Determine the [x, y] coordinate at the center of the cell enclosing the given text.  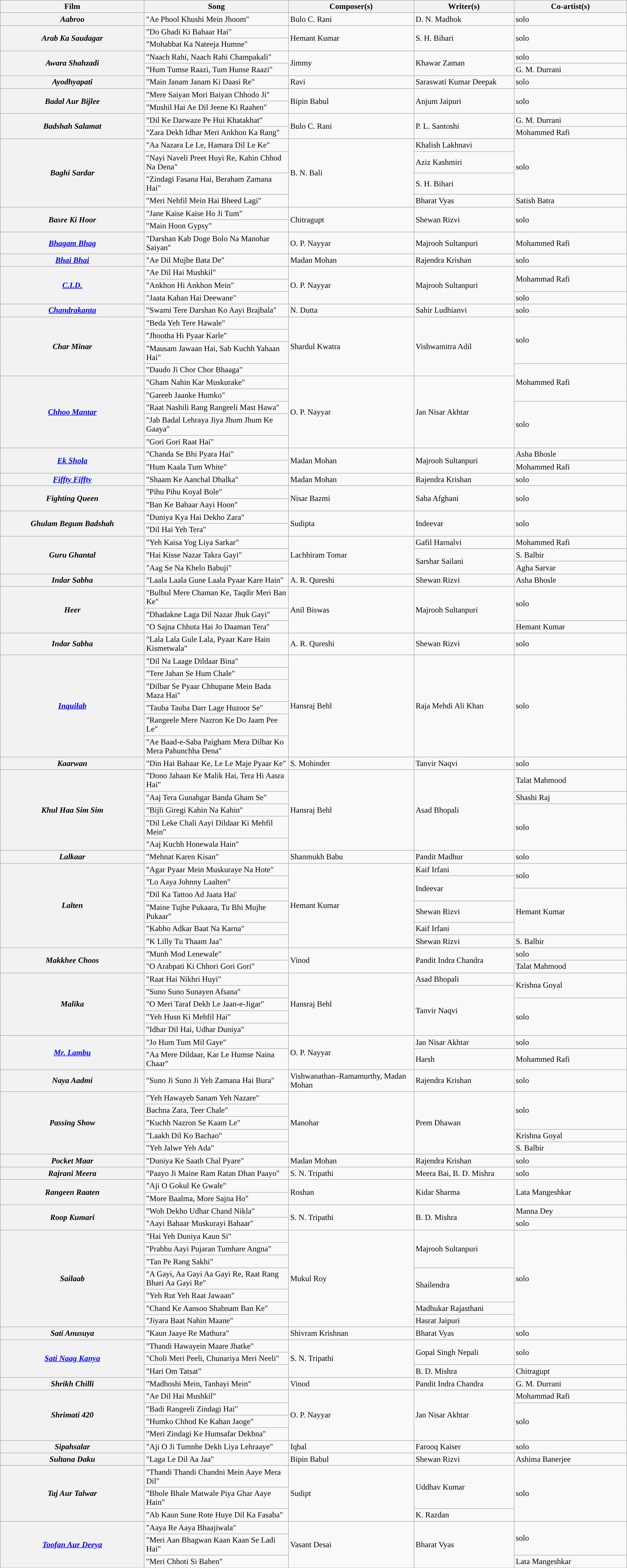
"Tere Jahan Se Hum Chale" [216, 674]
Sipahsalar [72, 1447]
Badal Aur Bijlee [72, 101]
"Mausam Jawaan Hai, Sab Kuchh Yahaan Hai" [216, 353]
"O Meri Taraf Dekh Le Jaan-e-Jigar" [216, 1004]
"Aag Se Na Khelo Babuji" [216, 567]
"Bulbul Mere Chaman Ke, Taqdir Meri Ban Ke" [216, 597]
"A Gayi, Aa Gayi Aa Gayi Re, Raat Rang Bhari Aa Gayi Re" [216, 1278]
Pandit Madhur [464, 857]
Anil Biswas [351, 609]
"O Sajna Chhuta Hai Jo Daaman Tera" [216, 627]
Taj Aur Talwar [72, 1493]
Jimmy [351, 63]
Agha Sarvar [570, 567]
Vishwamitra Adil [464, 346]
"Ab Kaun Sune Rote Huye Dil Ka Fasaba" [216, 1515]
"Raat Nashili Rang Rangeeli Mast Hawa" [216, 408]
"Dil Hai Yeh Tera" [216, 530]
Toofan Aur Deeya [72, 1545]
"Meri Zindagi Ke Humsafar Dekhna" [216, 1434]
"Gareeb Jaanke Humko" [216, 395]
Inquilab [72, 706]
Malika [72, 1004]
Lalkaar [72, 857]
"Hari Om Tatsat" [216, 1371]
Vishwanathan–Ramamurthy, Madan Mohan [351, 1081]
"Aaj Tera Gunahgar Banda Gham Se" [216, 797]
"Choli Meri Peeli, Chunariya Meri Neeli" [216, 1359]
"Dhadakne Laga Dil Nazar Jhuk Gayi" [216, 614]
Mr. Lambu [72, 1053]
"Ae Dil Mujhe Bata De" [216, 260]
Chandrakanta [72, 310]
"Aayi Bahaar Muskurayi Bahaar" [216, 1224]
N. Dutta [351, 310]
"Yeh Kaisa Yog Liya Sarkar" [216, 542]
Sarshar Sailani [464, 561]
"Shaam Ke Aanchal Dhalka" [216, 479]
"Paayo Ji Maine Ram Ratan Dhan Paayo" [216, 1173]
"Jo Hum Tum Mil Gaye" [216, 1042]
P. L. Santoshi [464, 126]
"Mushil Hai Ae Dil Jeene Ki Raahen" [216, 107]
Guru Ghantal [72, 555]
"Mehnat Karen Kisan" [216, 857]
"Nayi Naveli Preet Huyi Re, Kahin Chhod Na Dena" [216, 162]
Saba Afghani [464, 498]
"Kuchh Nazron Se Kaam Le" [216, 1123]
Aziz Kashmiri [464, 162]
"Gham Nahin Kar Muskurake" [216, 382]
"Bhole Bhale Matwale Piya Ghar Aaye Hain" [216, 1498]
"Main Janam Janam Ki Daasi Re" [216, 82]
"Ban Ke Bahaar Aayi Hoon" [216, 505]
Pocket Maar [72, 1161]
Char Minar [72, 346]
Awara Shahzadi [72, 63]
"Hum Tumse Raazi, Tum Hunse Raazi" [216, 69]
Lalten [72, 905]
"Dil Na Laage Dildaar Bina" [216, 661]
Meera Bai, B. D. Mishra [464, 1173]
"Main Hoon Gypsy" [216, 226]
Heer [72, 609]
"Aji O Gokul Ke Gwale" [216, 1186]
"Badi Rangeeli Zindagi Hai" [216, 1409]
"Madhoshi Mein, Tanhayi Mein" [216, 1384]
Co-artist(s) [570, 7]
Hasrat Jaipuri [464, 1321]
"Chanda Se Bhi Pyara Hai" [216, 454]
"More Baalma, More Sajna Ho" [216, 1198]
"Lo Aaya Johnny Laalten" [216, 882]
"Ankhon Hi Ankhon Mein" [216, 285]
"Jaata Kahan Hai Deewane" [216, 298]
"Dil Ka Tattoo Ad Jaata Hai' [216, 895]
"Aaya Re Aaya Bhaajiwala" [216, 1528]
"Woh Dekho Udhar Chand Nikla" [216, 1211]
"Bijli Giregi Kahin Na Kahin" [216, 810]
Satish Batra [570, 201]
"Darshan Kab Doge Bolo Na Manohar Saiyan" [216, 243]
Rangeen Raaten [72, 1192]
Gafil Harnalvi [464, 542]
"Munh Mod Lenewale" [216, 954]
Manna Dey [570, 1211]
Badshah Salamat [72, 126]
"Dono Jahaan Ke Malik Hai, Tera Hi Aasra Hai" [216, 780]
"Lala Lala Gule Lala, Pyaar Kare Hain Kismetwala" [216, 644]
"Agar Pyaar Mein Muskuraye Na Hote" [216, 869]
"Dilbar Se Pyaar Chhupane Mein Bada Maza Hai" [216, 691]
Roop Kumari [72, 1217]
"Kaun Jaaye Re Mathura" [216, 1333]
Mukul Roy [351, 1278]
"Yeh Husn Ki Mehfil Hai" [216, 1017]
Ek Shola [72, 461]
B. N. Bali [351, 173]
Rajrani Meera [72, 1173]
Roshan [351, 1192]
Sailaab [72, 1278]
Fiffty Fiffty [72, 479]
"Humko Chhod Ke Kahan Jaoge" [216, 1421]
Shailendra [464, 1284]
Shrikh Chilli [72, 1384]
Lachhiram Tomar [351, 555]
Chhoo Mantar [72, 412]
"Mere Saiyan Mori Baiyan Chhodo Ji" [216, 95]
Shashi Raj [570, 797]
"Aaj Kuchh Honewala Hain" [216, 844]
"Ae Baad-e-Saba Paigham Mera Dilbar Ko Mera Pahunchha Dena" [216, 746]
Nisar Bazmi [351, 498]
"Aji O Ji Tumnhe Dekh Liya Lehraaye" [216, 1447]
Shardul Kwatra [351, 346]
"Swami Tere Darshan Ko Aayi Brajbala" [216, 310]
"Raat Hai Nikhri Huyi" [216, 979]
"Maine Tujhe Pukaara, Tu Bhi Mujhe Pukaar" [216, 912]
Sati Anusuya [72, 1333]
Makkhee Choos [72, 960]
Composer(s) [351, 7]
Madhukar Rajasthani [464, 1308]
"K Lilly Tu Thaam Jaa" [216, 941]
"Tan Pe Rang Sakhi" [216, 1261]
"Thandi Hawayein Maare Jhatke" [216, 1346]
Ghulam Begum Badshah [72, 523]
C.I.D. [72, 285]
"Daudo Ji Chor Chor Bhaaga" [216, 370]
"Ae Phool Khushi Mein Jhoom" [216, 19]
Bachna Zara, Teer Chale" [216, 1110]
"Idhar Dil Hai, Udhar Duniya" [216, 1029]
Writer(s) [464, 7]
Kaarwan [72, 763]
"Duniya Ke Saath Chal Pyare" [216, 1161]
Sati Naag Kanya [72, 1359]
Basre Ki Hoor [72, 220]
"Suno Ji Suno Ji Yeh Zamana Hai Bura" [216, 1081]
"Yeh Hawayeb Sanam Yeh Nazare" [216, 1098]
"Gori Gori Raat Hai" [216, 442]
"O Arabpati Ki Chhori Gori Gori" [216, 966]
Uddhav Kumar [464, 1487]
Bhai Bhai [72, 260]
"Hai Kisse Nazar Takra Gayi" [216, 555]
"Tauba Tauba Darr Lage Huzoor Se" [216, 708]
"Jhootha Hi Pyaar Karle" [216, 336]
Fighting Queen [72, 498]
Aabroo [72, 19]
Ravi [351, 82]
"Duniya Kya Hai Dekho Zara" [216, 517]
"Jiyara Baat Nahin Maane" [216, 1321]
"Beda Yeh Tere Hawale" [216, 323]
"Laala Laala Gune Laala Pyaar Kare Hain" [216, 580]
"Kabho Adkar Baat Na Karna" [216, 929]
"Meri Aan Bhagwan Kaan Kaan Se Ladi Hai" [216, 1545]
Passing Show [72, 1123]
Farooq Kaiser [464, 1447]
"Do Ghadi Ki Bahaar Hai" [216, 32]
"Zara Dekh Idhar Meri Ankhon Ka Rang" [216, 132]
"Dil Leke Chali Aayi Dildaar Ki Mehfil Mein" [216, 827]
Shanmukh Babu [351, 857]
Anjum Jaipuri [464, 101]
Khalish Lakhnavi [464, 145]
Baghi Sardar [72, 173]
"Aa Mere Dildaar, Kar Le Humse Naina Chaar" [216, 1059]
"Aa Nazara Le Le, Hamara Dil Le Ke" [216, 145]
"Yeh Jalwe Yeh Ada" [216, 1148]
K. Razdan [464, 1515]
Sultana Daku [72, 1459]
"Yeh Rut Yeh Raat Jawaan" [216, 1295]
"Prabhu Aayi Pujaran Tumhare Angna" [216, 1249]
"Meri Chhoti Si Bahen" [216, 1562]
Sudipta [351, 523]
"Laga Le Dil Aa Jaa" [216, 1459]
"Din Hai Bahaar Ke, Le Le Maje Pyaar Ke" [216, 763]
Iqbal [351, 1447]
"Meri Nehfil Mein Hai Bheed Lagi" [216, 201]
Film [72, 7]
"Hum Kaala Tum White" [216, 467]
Song [216, 7]
Khul Haa Sim Sim [72, 810]
Sahir Ludhianvi [464, 310]
D. N. Madhok [464, 19]
"Naach Rahi, Naach Rahi Champakali" [216, 57]
Vasant Desai [351, 1545]
Ashima Banerjee [570, 1459]
"Mohabbat Ka Nateeja Humne" [216, 44]
"Chand Ke Aansoo Shabnam Ban Ke" [216, 1308]
Kidar Sharma [464, 1192]
Harsh [464, 1059]
Manohar [351, 1123]
"Pihu Pihu Koyal Bole" [216, 492]
Shrimati 420 [72, 1415]
"Jane Kaise Kaise Ho Ji Tum" [216, 213]
"Thandi Thandi Chandni Mein Aaye Mera Dil" [216, 1476]
S. Mohinder [351, 763]
"Laakh Dil Ko Bachao" [216, 1136]
Arab Ka Saudagar [72, 38]
"Dil Ke Darwaze Pe Hui Khatakhat" [216, 120]
"Suno Suno Sunayen Afsana" [216, 992]
Saraswati Kumar Deepak [464, 82]
Naya Aadmi [72, 1081]
Khawar Zaman [464, 63]
"Rangeele Mere Nazron Ke Do Jaam Pee Le" [216, 725]
Bhagam Bhag [72, 243]
"Jab Badal Lehraya Jiya Jhum Jhum Ke Gaaya" [216, 425]
Shivram Krishnan [351, 1333]
Ayodhyapati [72, 82]
Raja Mehdi Ali Khan [464, 706]
"Hai Yeh Duniya Kaun Si" [216, 1236]
"Zindagi Fasana Hai, Beraham Zamana Hai" [216, 184]
Sudipt [351, 1493]
Prem Dhawan [464, 1123]
Gopal Singh Nepali [464, 1352]
